Determine the [X, Y] coordinate at the center of the cell enclosing the given text.  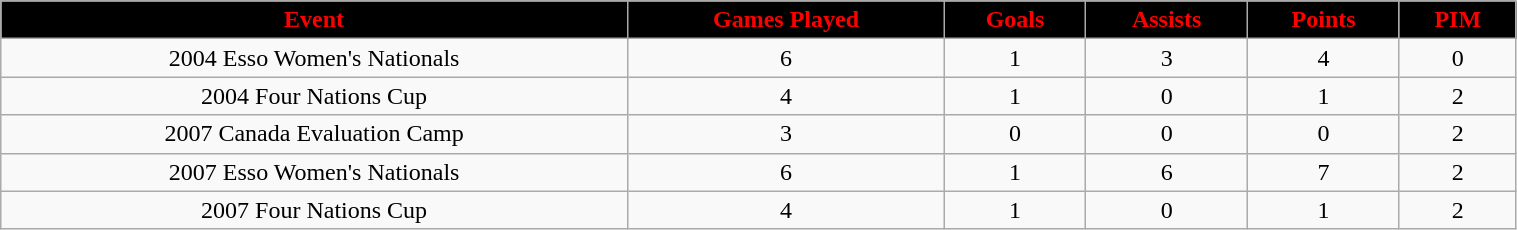
PIM [1458, 20]
Games Played [786, 20]
7 [1324, 172]
2007 Esso Women's Nationals [314, 172]
2004 Four Nations Cup [314, 96]
2007 Four Nations Cup [314, 210]
Assists [1166, 20]
2007 Canada Evaluation Camp [314, 134]
Points [1324, 20]
Event [314, 20]
Goals [1016, 20]
2004 Esso Women's Nationals [314, 58]
